Scan for the cell matching the given text and deliver its [X, Y] coordinate at center. 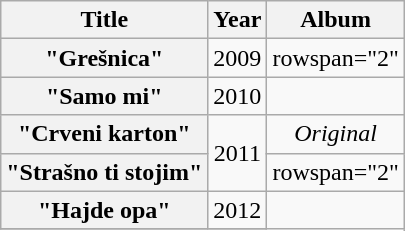
2011 [238, 153]
2012 [238, 210]
2010 [238, 96]
"Grešnica" [104, 58]
Original [336, 134]
Year [238, 20]
"Strašno ti stojim" [104, 172]
"Samo mi" [104, 96]
"Crveni karton" [104, 134]
2009 [238, 58]
Album [336, 20]
"Hajde opa" [104, 210]
Title [104, 20]
